Pinpoint the cell where the given text exists, returning its (x, y) midpoint coordinate. 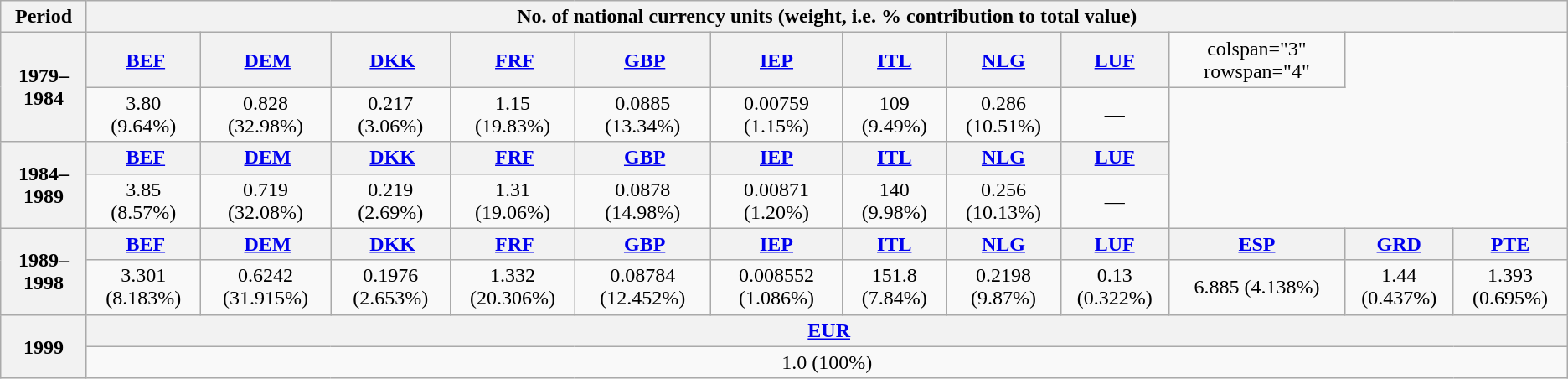
0.00759 (1.15%) (776, 114)
GRD (1399, 244)
0.0885 (13.34%) (642, 114)
3.85 (8.57%) (143, 201)
0.08784 (12.452%) (642, 287)
0.008552 (1.086%) (776, 287)
0.0878 (14.98%) (642, 201)
1999 (44, 346)
140 (9.98%) (895, 201)
0.1976 (2.653%) (390, 287)
0.6242 (31.915%) (265, 287)
EUR (827, 330)
3.80 (9.64%) (143, 114)
1979–1984 (44, 87)
colspan="3" rowspan="4" (1256, 60)
0.256 (10.13%) (1003, 201)
0.13 (0.322%) (1114, 287)
1.31 (19.06%) (513, 201)
1984–1989 (44, 184)
0.217 (3.06%) (390, 114)
0.00871 (1.20%) (776, 201)
1.332 (20.306%) (513, 287)
3.301 (8.183%) (143, 287)
0.719 (32.08%) (265, 201)
109 (9.49%) (895, 114)
6.885 (4.138%) (1256, 287)
1989–1998 (44, 272)
Period (44, 17)
No. of national currency units (weight, i.e. % contribution to total value) (827, 17)
0.286 (10.51%) (1003, 114)
0.2198 (9.87%) (1003, 287)
ESP (1256, 244)
0.219 (2.69%) (390, 201)
1.0 (100%) (827, 362)
0.828 (32.98%) (265, 114)
PTE (1510, 244)
1.15 (19.83%) (513, 114)
1.393 (0.695%) (1510, 287)
1.44 (0.437%) (1399, 287)
151.8 (7.84%) (895, 287)
